Output the [x, y] coordinate of the center of the cell containing the given text.  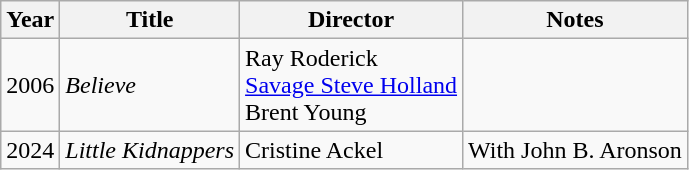
Director [352, 20]
Believe [150, 85]
Cristine Ackel [352, 150]
Little Kidnappers [150, 150]
2024 [30, 150]
2006 [30, 85]
Ray RoderickSavage Steve HollandBrent Young [352, 85]
Notes [576, 20]
Year [30, 20]
Title [150, 20]
With John B. Aronson [576, 150]
